Return [X, Y] of the center of cell containing provided text 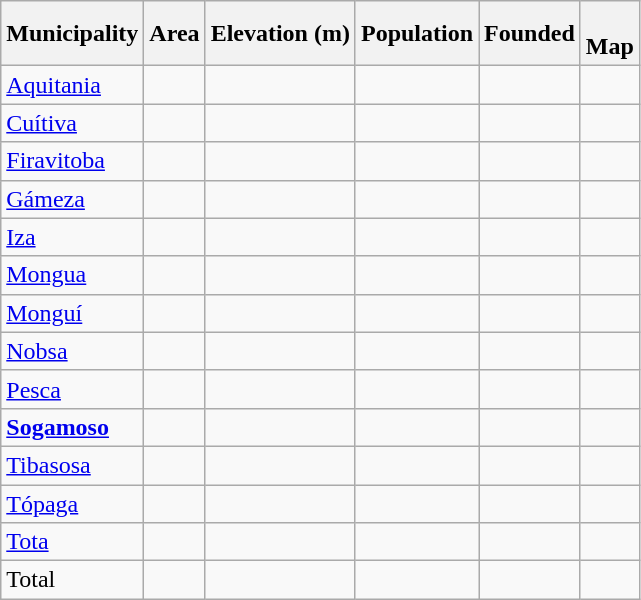
Monguí [72, 313]
Cuítiva [72, 123]
Tota [72, 542]
Pesca [72, 389]
Tibasosa [72, 465]
Mongua [72, 275]
Population [416, 34]
Firavitoba [72, 161]
Tópaga [72, 503]
Nobsa [72, 351]
Aquitania [72, 85]
Map [610, 34]
Sogamoso [72, 427]
Area [174, 34]
Iza [72, 237]
Elevation (m) [280, 34]
Founded [530, 34]
Municipality [72, 34]
Total [72, 580]
Gámeza [72, 199]
